Return (X, Y) of the center of cell containing provided text 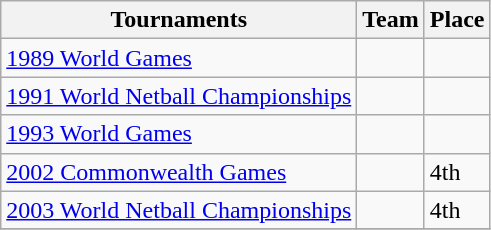
1993 World Games (179, 134)
Team (391, 20)
2002 Commonwealth Games (179, 172)
1991 World Netball Championships (179, 96)
Tournaments (179, 20)
2003 World Netball Championships (179, 210)
Place (457, 20)
1989 World Games (179, 58)
